Locate the cell with the specified text and output its [X, Y] center coordinate. 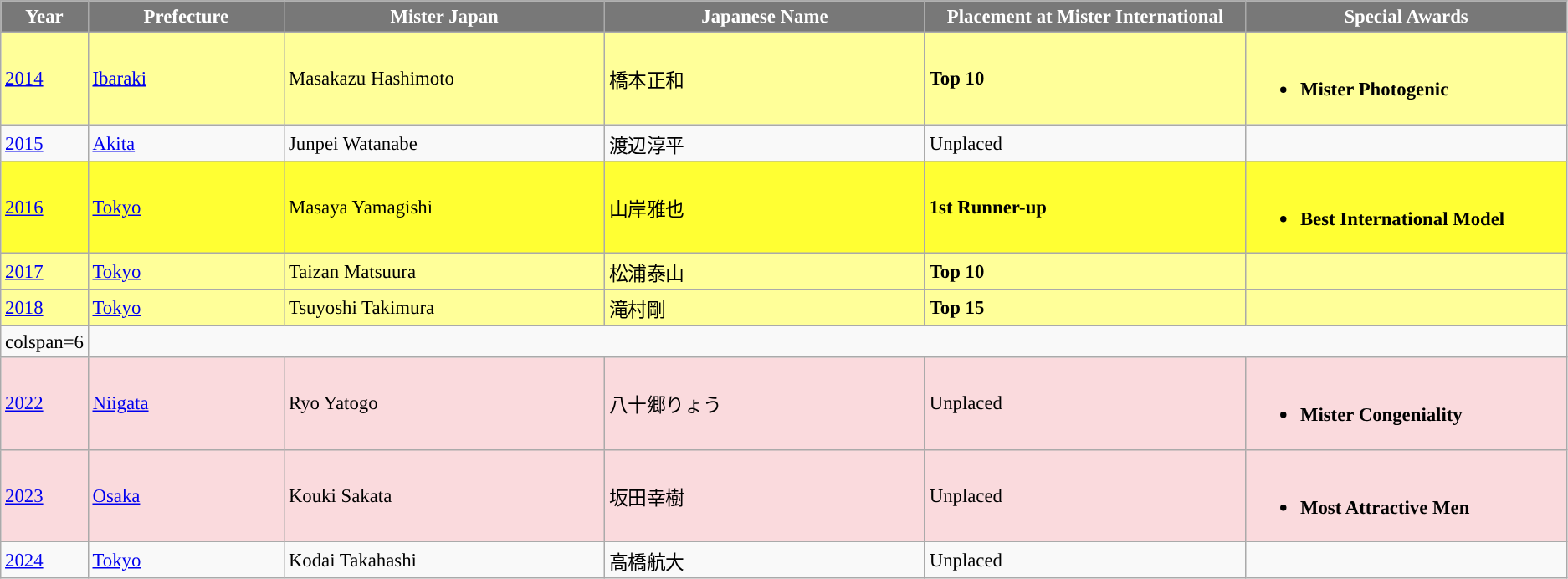
Year [44, 17]
松浦泰山 [765, 271]
坂田幸樹 [765, 495]
Prefecture [186, 17]
Ibaraki [186, 79]
Kouki Sakata [445, 495]
Mister Congeniality [1407, 403]
2017 [44, 271]
Most Attractive Men [1407, 495]
Top 15 [1084, 308]
Japanese Name [765, 17]
Mister Japan [445, 17]
渡辺淳平 [765, 143]
2014 [44, 79]
Masakazu Hashimoto [445, 79]
Kodai Takahashi [445, 561]
八十郷りょう [765, 403]
1st Runner-up [1084, 207]
Akita [186, 143]
Special Awards [1407, 17]
滝村剛 [765, 308]
Mister Photogenic [1407, 79]
高橋航大 [765, 561]
colspan=6 [44, 342]
2018 [44, 308]
Masaya Yamagishi [445, 207]
2023 [44, 495]
Taizan Matsuura [445, 271]
Ryo Yatogo [445, 403]
2015 [44, 143]
山岸雅也 [765, 207]
橋本正和 [765, 79]
Placement at Mister International [1084, 17]
Niigata [186, 403]
Best International Model [1407, 207]
Junpei Watanabe [445, 143]
Tsuyoshi Takimura [445, 308]
2022 [44, 403]
2024 [44, 561]
Osaka [186, 495]
2016 [44, 207]
